Find where the given text appears and provide that cell's center as (X, Y) coordinate. 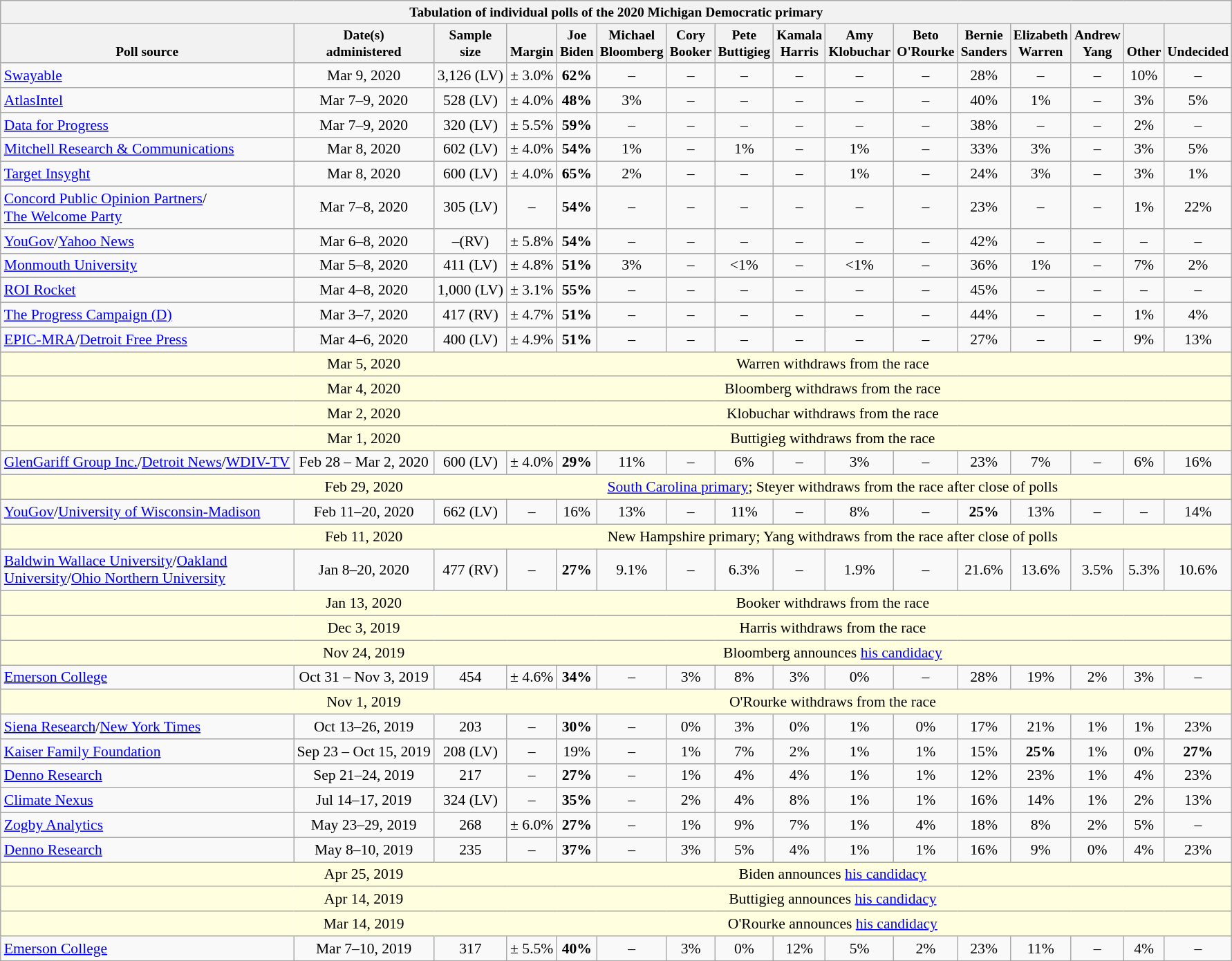
Klobuchar withdraws from the race (833, 413)
59% (577, 125)
35% (577, 801)
528 (LV) (470, 100)
Jan 13, 2020 (364, 604)
Biden announces his candidacy (833, 875)
21% (1040, 727)
± 5.8% (532, 241)
3.5% (1097, 570)
Siena Research/New York Times (147, 727)
Concord Public Opinion Partners/The Welcome Party (147, 207)
Feb 28 – Mar 2, 2020 (364, 463)
ROI Rocket (147, 290)
602 (LV) (470, 149)
Mar 9, 2020 (364, 76)
Poll source (147, 43)
May 8–10, 2019 (364, 850)
Mar 4, 2020 (364, 389)
YouGov/University of Wisconsin-Madison (147, 512)
Target Insyght (147, 174)
5.3% (1144, 570)
17% (984, 727)
Apr 25, 2019 (364, 875)
1.9% (860, 570)
Date(s)administered (364, 43)
9.1% (632, 570)
36% (984, 265)
Oct 13–26, 2019 (364, 727)
The Progress Campaign (D) (147, 315)
Baldwin Wallace University/OaklandUniversity/Ohio Northern University (147, 570)
BernieSanders (984, 43)
411 (LV) (470, 265)
AmyKlobuchar (860, 43)
Sep 21–24, 2019 (364, 776)
Jan 8–20, 2020 (364, 570)
–(RV) (470, 241)
21.6% (984, 570)
317 (470, 949)
Swayable (147, 76)
EPIC-MRA/Detroit Free Press (147, 339)
± 4.8% (532, 265)
New Hampshire primary; Yang withdraws from the race after close of polls (833, 537)
22% (1198, 207)
YouGov/Yahoo News (147, 241)
Sep 23 – Oct 15, 2019 (364, 752)
O'Rourke withdraws from the race (833, 702)
Feb 29, 2020 (364, 487)
Bloomberg withdraws from the race (833, 389)
ElizabethWarren (1040, 43)
1,000 (LV) (470, 290)
Mar 7–8, 2020 (364, 207)
Dec 3, 2019 (364, 628)
55% (577, 290)
Tabulation of individual polls of the 2020 Michigan Democratic primary (617, 12)
± 3.0% (532, 76)
15% (984, 752)
MichaelBloomberg (632, 43)
Mar 14, 2019 (364, 924)
18% (984, 825)
O'Rourke announces his candidacy (833, 924)
203 (470, 727)
GlenGariff Group Inc./Detroit News/WDIV-TV (147, 463)
Feb 11, 2020 (364, 537)
AtlasIntel (147, 100)
Climate Nexus (147, 801)
62% (577, 76)
Margin (532, 43)
33% (984, 149)
37% (577, 850)
Mitchell Research & Communications (147, 149)
44% (984, 315)
30% (577, 727)
454 (470, 678)
42% (984, 241)
662 (LV) (470, 512)
CoryBooker (691, 43)
Harris withdraws from the race (833, 628)
Mar 3–7, 2020 (364, 315)
305 (LV) (470, 207)
Bloomberg announces his candidacy (833, 653)
320 (LV) (470, 125)
Warren withdraws from the race (833, 364)
3,126 (LV) (470, 76)
± 6.0% (532, 825)
Monmouth University (147, 265)
38% (984, 125)
Nov 24, 2019 (364, 653)
Mar 2, 2020 (364, 413)
Kaiser Family Foundation (147, 752)
Samplesize (470, 43)
Apr 14, 2019 (364, 899)
BetoO'Rourke (926, 43)
324 (LV) (470, 801)
AndrewYang (1097, 43)
± 4.7% (532, 315)
Other (1144, 43)
± 4.6% (532, 678)
45% (984, 290)
Jul 14–17, 2019 (364, 801)
Booker withdraws from the race (833, 604)
217 (470, 776)
268 (470, 825)
10.6% (1198, 570)
13.6% (1040, 570)
Mar 4–8, 2020 (364, 290)
Mar 7–10, 2019 (364, 949)
Undecided (1198, 43)
10% (1144, 76)
65% (577, 174)
Mar 5–8, 2020 (364, 265)
417 (RV) (470, 315)
Mar 5, 2020 (364, 364)
6.3% (744, 570)
235 (470, 850)
May 23–29, 2019 (364, 825)
29% (577, 463)
Data for Progress (147, 125)
Mar 4–6, 2020 (364, 339)
KamalaHarris (799, 43)
48% (577, 100)
Buttigieg withdraws from the race (833, 438)
± 3.1% (532, 290)
208 (LV) (470, 752)
34% (577, 678)
400 (LV) (470, 339)
Mar 6–8, 2020 (364, 241)
Feb 11–20, 2020 (364, 512)
477 (RV) (470, 570)
South Carolina primary; Steyer withdraws from the race after close of polls (833, 487)
Nov 1, 2019 (364, 702)
JoeBiden (577, 43)
Zogby Analytics (147, 825)
Oct 31 – Nov 3, 2019 (364, 678)
± 4.9% (532, 339)
Buttigieg announces his candidacy (833, 899)
24% (984, 174)
Mar 1, 2020 (364, 438)
PeteButtigieg (744, 43)
